Capture the cell that displays the provided text and extract its [x, y] central coordinate. 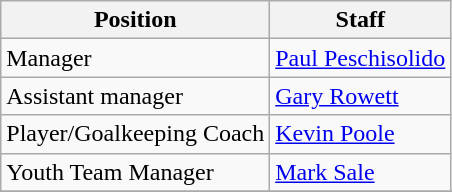
Paul Peschisolido [360, 58]
Youth Team Manager [136, 172]
Mark Sale [360, 172]
Kevin Poole [360, 134]
Position [136, 20]
Manager [136, 58]
Assistant manager [136, 96]
Player/Goalkeeping Coach [136, 134]
Staff [360, 20]
Gary Rowett [360, 96]
